From the cell containing the given text, extract its center point as (X, Y) coordinate. 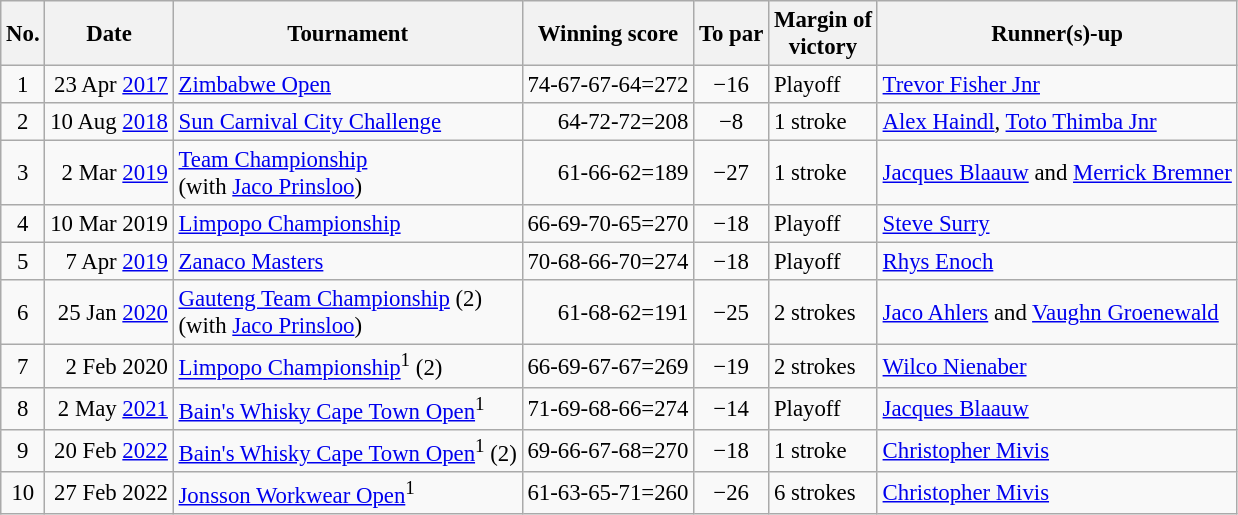
Jonsson Workwear Open1 (348, 493)
Bain's Whisky Cape Town Open1 (2) (348, 450)
69-66-67-68=270 (608, 450)
2 May 2021 (109, 408)
−16 (732, 85)
74-67-67-64=272 (608, 85)
−27 (732, 174)
61-63-65-71=260 (608, 493)
Winning score (608, 34)
7 Apr 2019 (109, 262)
Limpopo Championship1 (2) (348, 366)
10 Mar 2019 (109, 224)
23 Apr 2017 (109, 85)
2 Mar 2019 (109, 174)
10 (23, 493)
Sun Carnival City Challenge (348, 122)
Wilco Nienaber (1057, 366)
8 (23, 408)
2 (23, 122)
Bain's Whisky Cape Town Open1 (348, 408)
Jaco Ahlers and Vaughn Groenewald (1057, 312)
Jacques Blaauw (1057, 408)
−19 (732, 366)
10 Aug 2018 (109, 122)
−8 (732, 122)
66-69-67-67=269 (608, 366)
Team Championship(with Jaco Prinsloo) (348, 174)
Steve Surry (1057, 224)
71-69-68-66=274 (608, 408)
64-72-72=208 (608, 122)
Alex Haindl, Toto Thimba Jnr (1057, 122)
To par (732, 34)
7 (23, 366)
61-68-62=191 (608, 312)
2 Feb 2020 (109, 366)
Margin ofvictory (824, 34)
25 Jan 2020 (109, 312)
Trevor Fisher Jnr (1057, 85)
Runner(s)-up (1057, 34)
1 (23, 85)
66-69-70-65=270 (608, 224)
6 (23, 312)
Jacques Blaauw and Merrick Bremner (1057, 174)
−26 (732, 493)
61-66-62=189 (608, 174)
Zanaco Masters (348, 262)
70-68-66-70=274 (608, 262)
Limpopo Championship (348, 224)
−25 (732, 312)
−14 (732, 408)
3 (23, 174)
No. (23, 34)
Zimbabwe Open (348, 85)
6 strokes (824, 493)
Gauteng Team Championship (2)(with Jaco Prinsloo) (348, 312)
Date (109, 34)
27 Feb 2022 (109, 493)
20 Feb 2022 (109, 450)
5 (23, 262)
Rhys Enoch (1057, 262)
4 (23, 224)
Tournament (348, 34)
9 (23, 450)
